Return [x, y] of the center of cell containing provided text 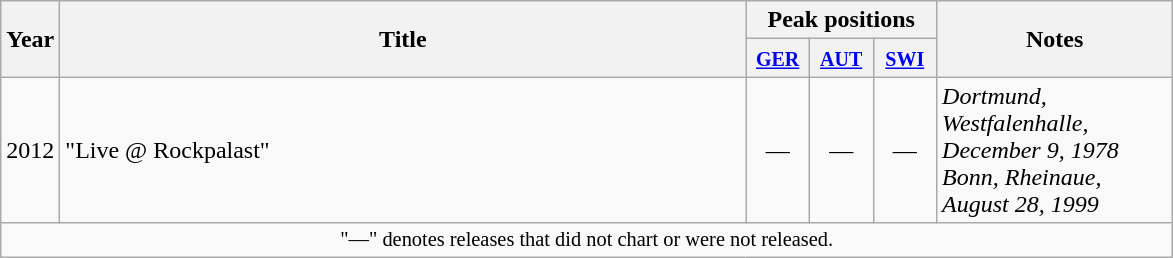
"Live @ Rockpalast" [403, 150]
"—" denotes releases that did not chart or were not released. [587, 240]
Peak positions [842, 20]
Dortmund, Westfalenhalle, December 9, 1978 Bonn, Rheinaue, August 28, 1999 [1055, 150]
Title [403, 39]
2012 [30, 150]
Notes [1055, 39]
Year [30, 39]
SWI [905, 58]
AUT [841, 58]
GER [778, 58]
